Scan for the cell matching the given text and deliver its (X, Y) coordinate at center. 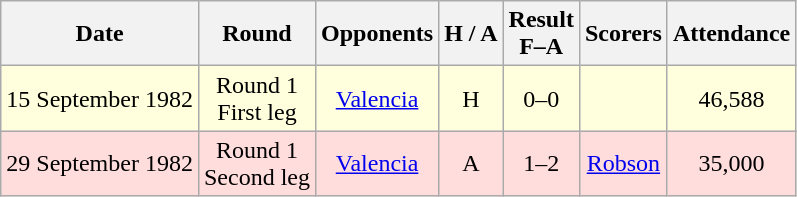
1–2 (541, 164)
H / A (471, 34)
46,588 (731, 98)
35,000 (731, 164)
Attendance (731, 34)
29 September 1982 (100, 164)
Scorers (623, 34)
Round 1First leg (256, 98)
Opponents (376, 34)
A (471, 164)
Round 1Second leg (256, 164)
0–0 (541, 98)
Round (256, 34)
15 September 1982 (100, 98)
Date (100, 34)
H (471, 98)
ResultF–A (541, 34)
Robson (623, 164)
